Detect which cell encompasses the target text, then output its [X, Y] center coordinate. 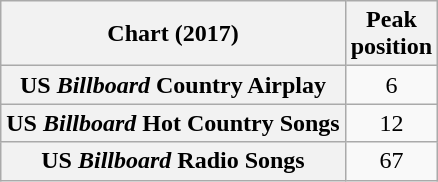
US Billboard Radio Songs [173, 161]
US Billboard Country Airplay [173, 85]
67 [391, 161]
6 [391, 85]
12 [391, 123]
Chart (2017) [173, 34]
Peakposition [391, 34]
US Billboard Hot Country Songs [173, 123]
